Scan for the cell matching the given text and deliver its [x, y] coordinate at center. 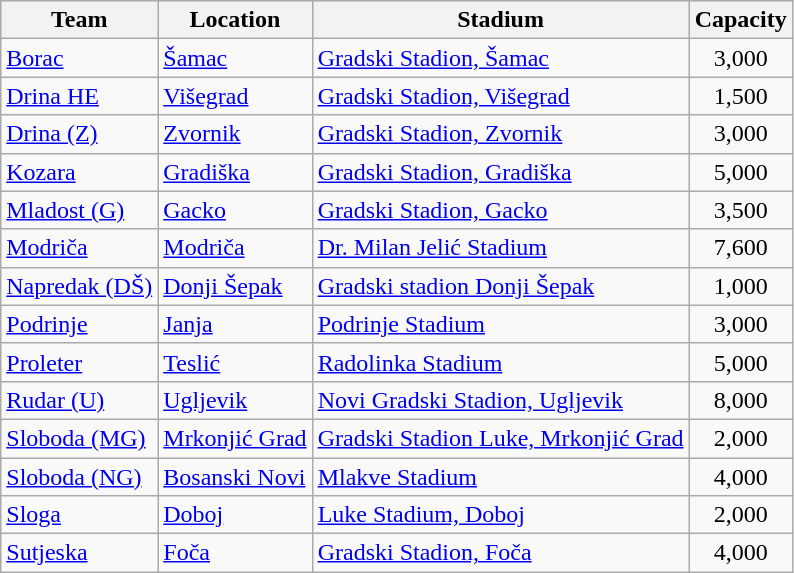
Radolinka Stadium [500, 362]
Teslić [235, 362]
Gradski Stadion, Foča [500, 553]
Gacko [235, 210]
Podrinje [80, 324]
Sloboda (NG) [80, 477]
Gradski Stadion, Zvornik [500, 134]
Sloboda (MG) [80, 438]
Sutjeska [80, 553]
Mlakve Stadium [500, 477]
Novi Gradski Stadion, Ugljevik [500, 400]
Foča [235, 553]
Team [80, 20]
8,000 [740, 400]
Proleter [80, 362]
Location [235, 20]
Gradski Stadion, Gradiška [500, 172]
Drina HE [80, 96]
Gradski Stadion Luke, Mrkonjić Grad [500, 438]
Donji Šepak [235, 286]
7,600 [740, 248]
1,000 [740, 286]
Gradiška [235, 172]
Zvornik [235, 134]
Stadium [500, 20]
Borac [80, 58]
Bosanski Novi [235, 477]
Rudar (U) [80, 400]
Gradski Stadion, Šamac [500, 58]
Doboj [235, 515]
Kozara [80, 172]
Napredak (DŠ) [80, 286]
Luke Stadium, Doboj [500, 515]
Podrinje Stadium [500, 324]
Janja [235, 324]
1,500 [740, 96]
Sloga [80, 515]
Gradski stadion Donji Šepak [500, 286]
Gradski Stadion, Višegrad [500, 96]
Mladost (G) [80, 210]
Ugljevik [235, 400]
Dr. Milan Jelić Stadium [500, 248]
3,500 [740, 210]
Gradski Stadion, Gacko [500, 210]
Mrkonjić Grad [235, 438]
Šamac [235, 58]
Višegrad [235, 96]
Capacity [740, 20]
Drina (Z) [80, 134]
